From the cell containing the given text, extract its center point as (x, y) coordinate. 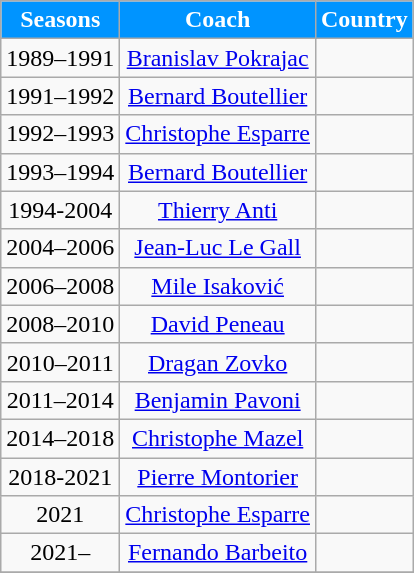
2010–2011 (60, 362)
1994-2004 (60, 210)
Fernando Barbeito (218, 553)
1992–1993 (60, 134)
2006–2008 (60, 286)
Jean-Luc Le Gall (218, 248)
2008–2010 (60, 324)
2021 (60, 515)
Branislav Pokrajac (218, 58)
2018-2021 (60, 477)
Benjamin Pavoni (218, 400)
Dragan Zovko (218, 362)
1991–1992 (60, 96)
David Peneau (218, 324)
Seasons (60, 20)
Country (364, 20)
2021– (60, 553)
Mile Isaković (218, 286)
1989–1991 (60, 58)
2014–2018 (60, 438)
1993–1994 (60, 172)
2011–2014 (60, 400)
Pierre Montorier (218, 477)
2004–2006 (60, 248)
Christophe Mazel (218, 438)
Thierry Anti (218, 210)
Coach (218, 20)
